Capture the cell that displays the provided text and extract its (x, y) central coordinate. 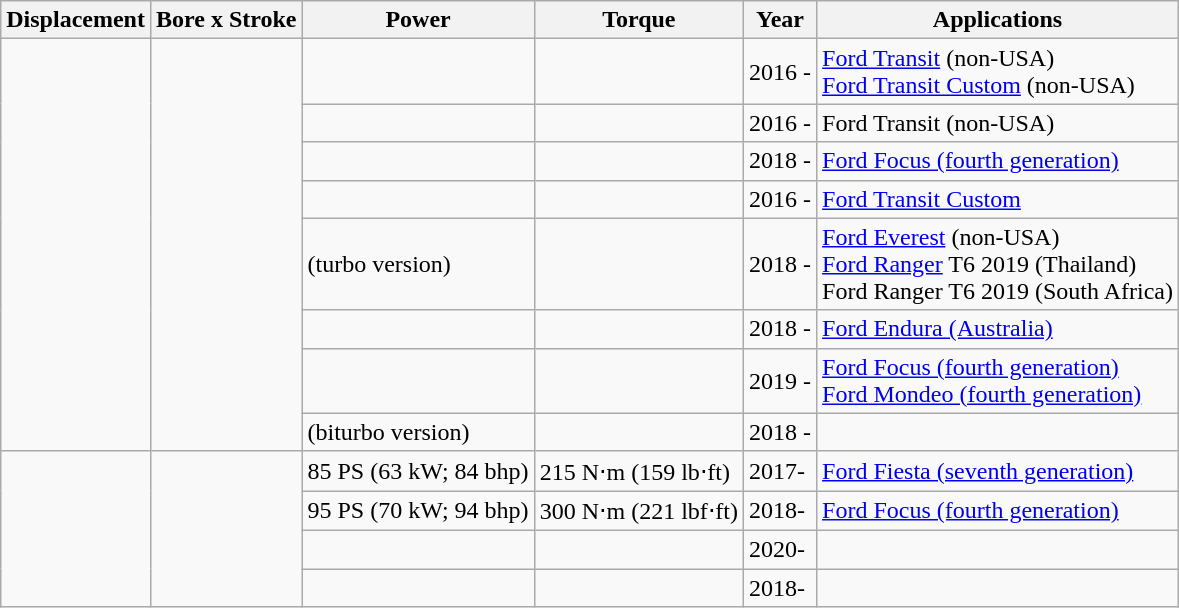
Year (780, 20)
Bore x Stroke (226, 20)
Power (418, 20)
(turbo version) (418, 264)
95 PS (70 kW; 94 bhp) (418, 511)
Applications (998, 20)
2020- (780, 549)
Ford Transit (non-USA) (998, 123)
85 PS (63 kW; 84 bhp) (418, 471)
Ford Focus (fourth generation)Ford Mondeo (fourth generation) (998, 380)
Ford Transit Custom (998, 199)
Ford Fiesta (seventh generation) (998, 471)
Torque (638, 20)
2017- (780, 471)
Ford Everest (non-USA)Ford Ranger T6 2019 (Thailand)Ford Ranger T6 2019 (South Africa) (998, 264)
Ford Endura (Australia) (998, 329)
300 N⋅m (221 lbf⋅ft) (638, 511)
(biturbo version) (418, 432)
Ford Transit (non-USA)Ford Transit Custom (non-USA) (998, 72)
215 N⋅m (159 lb⋅ft) (638, 471)
2019 - (780, 380)
Displacement (76, 20)
